Capture the cell that displays the provided text and extract its (X, Y) central coordinate. 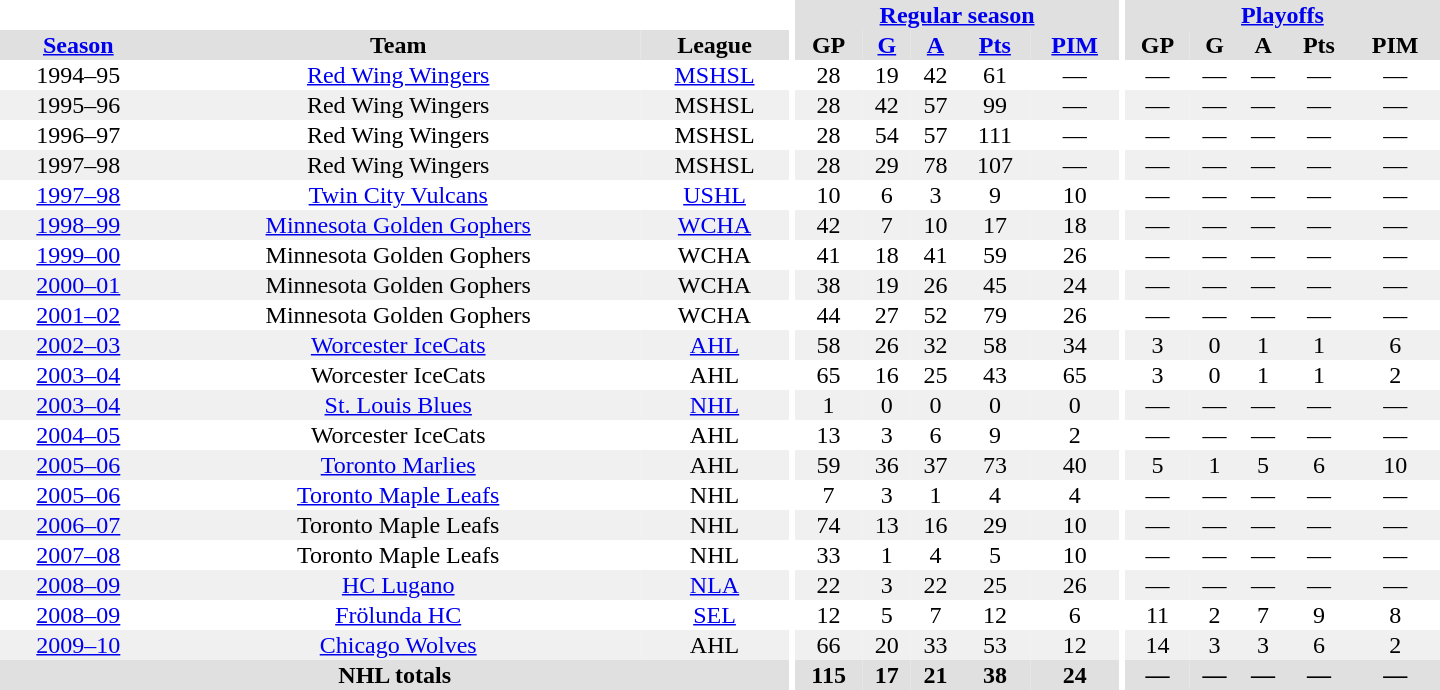
27 (888, 315)
107 (995, 165)
14 (1158, 645)
2000–01 (78, 285)
37 (936, 465)
2009–10 (78, 645)
NLA (715, 585)
1996–97 (78, 135)
34 (1074, 345)
115 (829, 675)
36 (888, 465)
8 (1395, 615)
NHL totals (394, 675)
Playoffs (1282, 15)
111 (995, 135)
44 (829, 315)
HC Lugano (398, 585)
League (715, 45)
Twin City Vulcans (398, 195)
53 (995, 645)
2004–05 (78, 435)
1995–96 (78, 105)
Regular season (958, 15)
St. Louis Blues (398, 405)
2006–07 (78, 525)
74 (829, 525)
43 (995, 375)
52 (936, 315)
1999–00 (78, 255)
45 (995, 285)
Frölunda HC (398, 615)
73 (995, 465)
79 (995, 315)
1994–95 (78, 75)
66 (829, 645)
78 (936, 165)
20 (888, 645)
32 (936, 345)
Team (398, 45)
Chicago Wolves (398, 645)
2007–08 (78, 555)
2002–03 (78, 345)
40 (1074, 465)
54 (888, 135)
11 (1158, 615)
21 (936, 675)
Season (78, 45)
2001–02 (78, 315)
1998–99 (78, 225)
SEL (715, 615)
99 (995, 105)
Toronto Marlies (398, 465)
61 (995, 75)
USHL (715, 195)
